From the cell containing the given text, extract its center point as (x, y) coordinate. 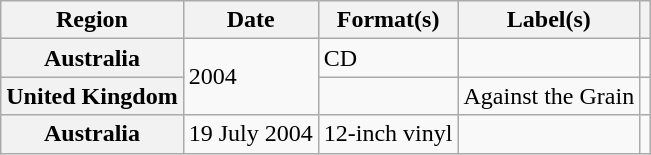
Format(s) (388, 20)
Date (250, 20)
Label(s) (549, 20)
CD (388, 58)
Region (92, 20)
Against the Grain (549, 96)
12-inch vinyl (388, 134)
2004 (250, 77)
19 July 2004 (250, 134)
United Kingdom (92, 96)
